Search for the cell housing the specified text and yield its (X, Y) center coordinate. 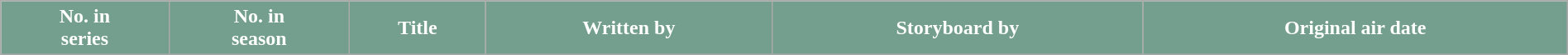
Written by (629, 28)
No. inseason (259, 28)
Original air date (1355, 28)
Storyboard by (958, 28)
No. inseries (84, 28)
Title (418, 28)
